Capture the cell that displays the provided text and extract its (x, y) central coordinate. 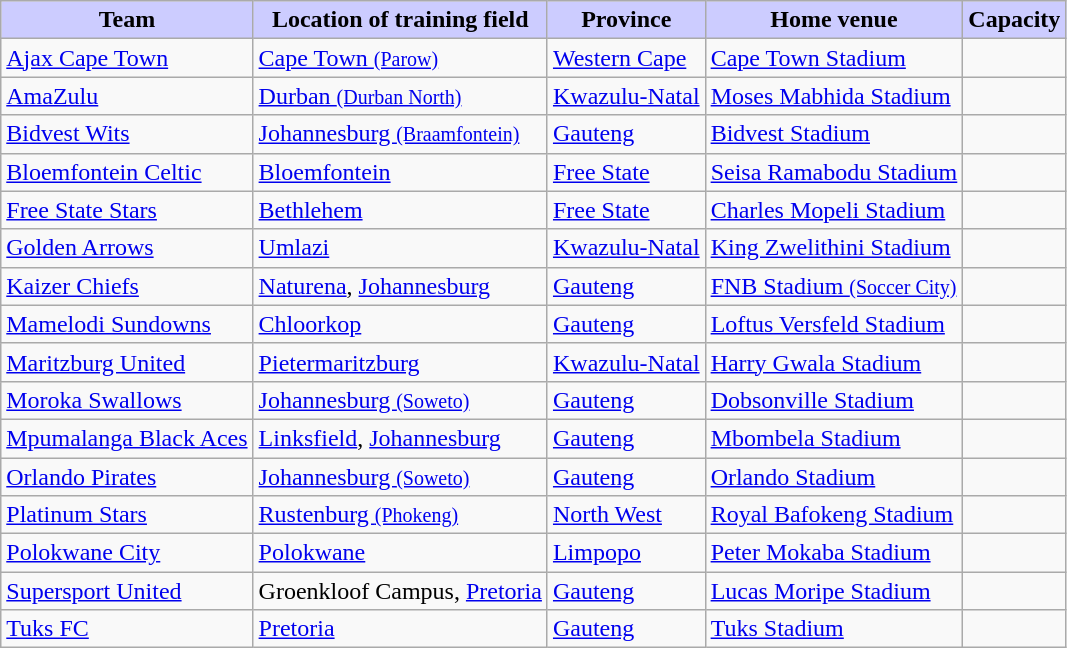
Seisa Ramabodu Stadium (834, 172)
Home venue (834, 20)
Maritzburg United (127, 362)
Team (127, 20)
Lucas Moripe Stadium (834, 591)
Ajax Cape Town (127, 58)
Province (626, 20)
Bloemfontein Celtic (127, 172)
Western Cape (626, 58)
Peter Mokaba Stadium (834, 553)
Golden Arrows (127, 248)
Orlando Stadium (834, 477)
Cape Town (Parow) (400, 58)
AmaZulu (127, 96)
Orlando Pirates (127, 477)
Bloemfontein (400, 172)
Polokwane City (127, 553)
Umlazi (400, 248)
King Zwelithini Stadium (834, 248)
Moroka Swallows (127, 400)
Free State Stars (127, 210)
Durban (Durban North) (400, 96)
Platinum Stars (127, 515)
Rustenburg (Phokeng) (400, 515)
Bidvest Stadium (834, 134)
Kaizer Chiefs (127, 286)
Pietermaritzburg (400, 362)
Naturena, Johannesburg (400, 286)
Harry Gwala Stadium (834, 362)
Pretoria (400, 629)
North West (626, 515)
Location of training field (400, 20)
Limpopo (626, 553)
Charles Mopeli Stadium (834, 210)
FNB Stadium (Soccer City) (834, 286)
Mbombela Stadium (834, 438)
Mamelodi Sundowns (127, 324)
Chloorkop (400, 324)
Johannesburg (Braamfontein) (400, 134)
Loftus Versfeld Stadium (834, 324)
Capacity (1014, 20)
Bidvest Wits (127, 134)
Mpumalanga Black Aces (127, 438)
Tuks Stadium (834, 629)
Moses Mabhida Stadium (834, 96)
Linksfield, Johannesburg (400, 438)
Polokwane (400, 553)
Dobsonville Stadium (834, 400)
Bethlehem (400, 210)
Royal Bafokeng Stadium (834, 515)
Supersport United (127, 591)
Cape Town Stadium (834, 58)
Tuks FC (127, 629)
Groenkloof Campus, Pretoria (400, 591)
